For the text-containing cell, return its midpoint in [x, y] coordinate format. 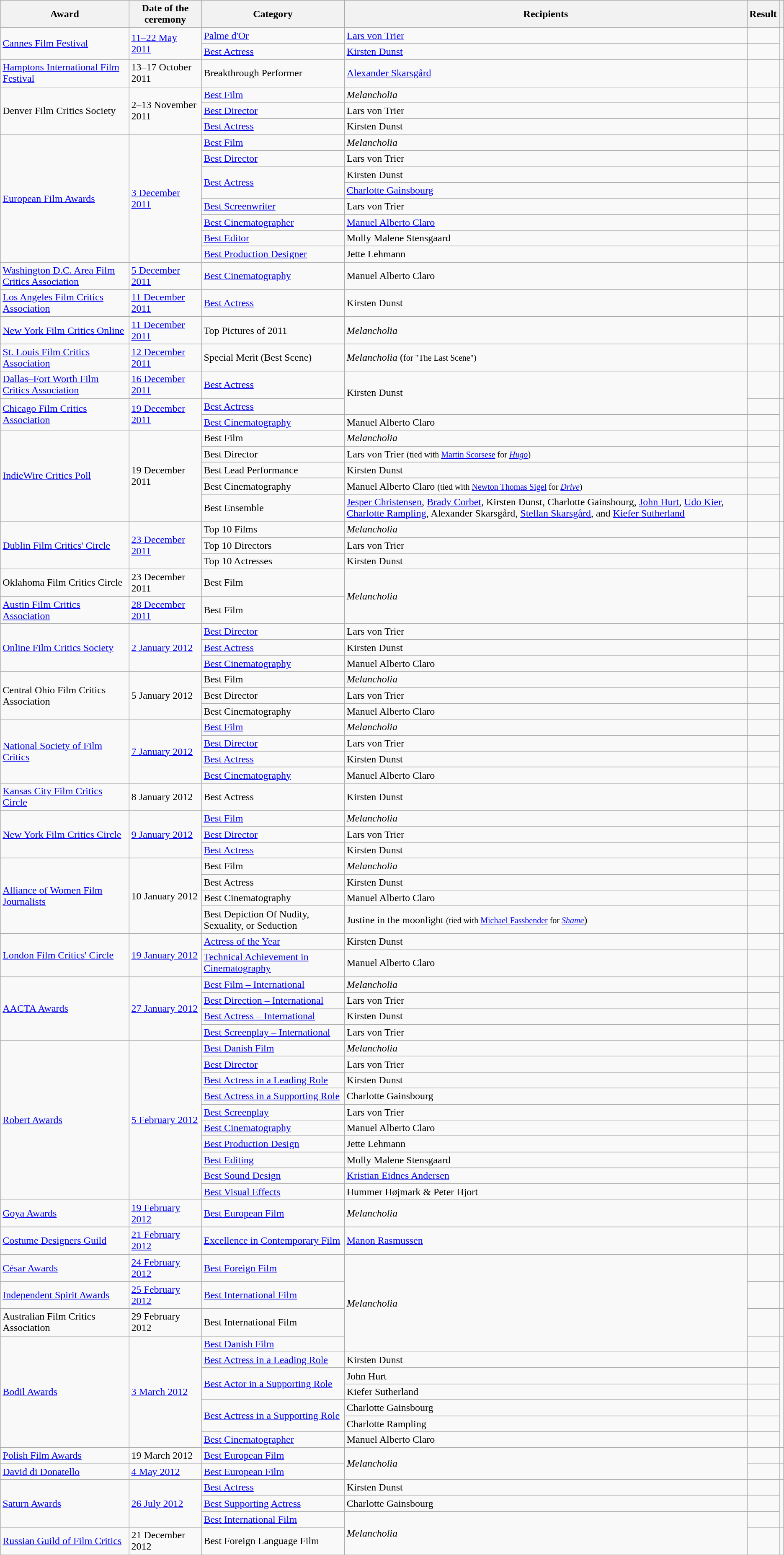
César Awards [64, 1268]
Best Production Designer [273, 254]
Best Editor [273, 238]
Palme d'Or [273, 36]
IndieWire Critics Poll [64, 476]
25 February 2012 [165, 1295]
Chicago Film Critics Association [64, 414]
Date of the ceremony [165, 14]
Category [273, 14]
Dallas–Fort Worth Film Critics Association [64, 385]
AACTA Awards [64, 1008]
Best Ensemble [273, 508]
Oklahoma Film Critics Circle [64, 583]
Kristian Eidnes Andersen [546, 1176]
Los Angeles Film Critics Association [64, 303]
Dublin Film Critics' Circle [64, 545]
21 December 2012 [165, 1541]
Top 10 Films [273, 529]
Russian Guild of Film Critics [64, 1541]
Best Visual Effects [273, 1192]
Best Foreign Language Film [273, 1541]
Kiefer Sutherland [546, 1392]
Recipients [546, 14]
Kansas City Film Critics Circle [64, 797]
19 January 2012 [165, 955]
Cannes Film Festival [64, 44]
4 May 2012 [165, 1472]
Best Screenplay [273, 1112]
Polish Film Awards [64, 1456]
19 March 2012 [165, 1456]
12 December 2011 [165, 358]
Australian Film Critics Association [64, 1322]
St. Louis Film Critics Association [64, 358]
Central Ohio Film Critics Association [64, 695]
13–17 October 2011 [165, 73]
21 February 2012 [165, 1241]
24 February 2012 [165, 1268]
John Hurt [546, 1376]
Robert Awards [64, 1120]
26 July 2012 [165, 1503]
7 January 2012 [165, 751]
Breakthrough Performer [273, 73]
Top Pictures of 2011 [273, 330]
Alliance of Women Film Journalists [64, 896]
10 January 2012 [165, 896]
Independent Spirit Awards [64, 1295]
3 March 2012 [165, 1392]
Melancholia (for "The Last Scene") [546, 358]
Best Screenplay – International [273, 1032]
Best Direction – International [273, 1000]
Hamptons International Film Festival [64, 73]
Goya Awards [64, 1213]
Best Depiction Of Nudity, Sexuality, or Seduction [273, 920]
2–13 November 2011 [165, 111]
Best Editing [273, 1160]
Saturn Awards [64, 1503]
New York Film Critics Online [64, 330]
Award [64, 14]
Actress of the Year [273, 941]
Washington D.C. Area Film Critics Association [64, 276]
Best Supporting Actress [273, 1503]
Denver Film Critics Society [64, 111]
Online Film Critics Society [64, 648]
Technical Achievement in Cinematography [273, 963]
Best Actor in a Supporting Role [273, 1384]
29 February 2012 [165, 1322]
Best Actress – International [273, 1016]
Justine in the moonlight (tied with Michael Fassbender for Shame) [546, 920]
27 January 2012 [165, 1008]
Bodil Awards [64, 1392]
National Society of Film Critics [64, 751]
8 January 2012 [165, 797]
Alexander Skarsgård [546, 73]
2 January 2012 [165, 648]
28 December 2011 [165, 610]
Best Production Design [273, 1144]
Hummer Højmark & Peter Hjort [546, 1192]
5 January 2012 [165, 695]
5 February 2012 [165, 1120]
5 December 2011 [165, 276]
Manon Rasmussen [546, 1241]
Best Lead Performance [273, 470]
Best Screenwriter [273, 206]
David di Donatello [64, 1472]
Lars von Trier (tied with Martin Scorsese for Hugo) [546, 454]
16 December 2011 [165, 385]
Special Merit (Best Scene) [273, 358]
9 January 2012 [165, 834]
Costume Designers Guild [64, 1241]
Manuel Alberto Claro (tied with Newton Thomas Sigel for Drive) [546, 486]
Excellence in Contemporary Film [273, 1241]
European Film Awards [64, 198]
Top 10 Directors [273, 545]
New York Film Critics Circle [64, 834]
London Film Critics' Circle [64, 955]
Best Film – International [273, 984]
Best Sound Design [273, 1176]
3 December 2011 [165, 198]
19 February 2012 [165, 1213]
Result [763, 14]
11–22 May 2011 [165, 44]
Austin Film Critics Association [64, 610]
Charlotte Rampling [546, 1424]
Top 10 Actresses [273, 561]
Best Foreign Film [273, 1268]
